Search for the cell housing the specified text and yield its (x, y) center coordinate. 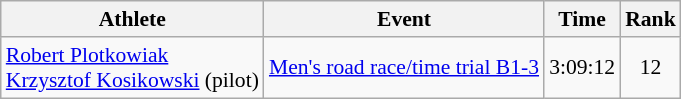
12 (650, 68)
Athlete (132, 19)
Rank (650, 19)
3:09:12 (582, 68)
Time (582, 19)
Men's road race/time trial B1-3 (404, 68)
Robert Plotkowiak Krzysztof Kosikowski (pilot) (132, 68)
Event (404, 19)
